Return [x, y] of the center of cell containing provided text 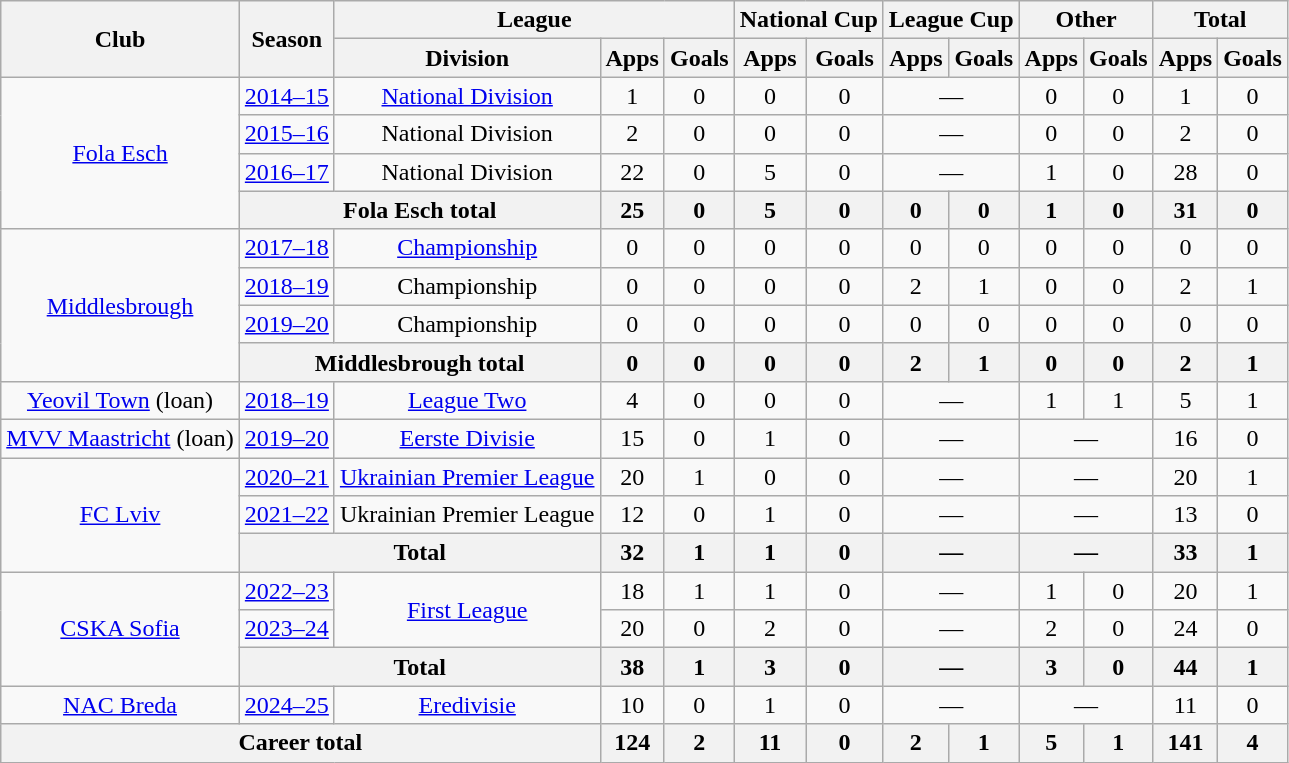
League [534, 20]
31 [1185, 210]
FC Lviv [120, 515]
44 [1185, 667]
28 [1185, 172]
2023–24 [286, 629]
2020–21 [286, 477]
10 [632, 705]
24 [1185, 629]
33 [1185, 553]
Eerste Divisie [467, 438]
NAC Breda [120, 705]
25 [632, 210]
Middlesbrough [120, 305]
16 [1185, 438]
Fola Esch [120, 153]
Division [467, 58]
2015–16 [286, 134]
Fola Esch total [420, 210]
2016–17 [286, 172]
22 [632, 172]
CSKA Sofia [120, 629]
Middlesbrough total [420, 362]
Season [286, 39]
Eredivisie [467, 705]
First League [467, 610]
18 [632, 591]
Yeovil Town (loan) [120, 400]
2022–23 [286, 591]
12 [632, 515]
141 [1185, 743]
Other [1086, 20]
124 [632, 743]
2021–22 [286, 515]
32 [632, 553]
2017–18 [286, 248]
MVV Maastricht (loan) [120, 438]
15 [632, 438]
2024–25 [286, 705]
2014–15 [286, 96]
National Cup [808, 20]
League Two [467, 400]
38 [632, 667]
League Cup [951, 20]
13 [1185, 515]
Career total [300, 743]
Club [120, 39]
